Locate the cell with the specified text and output its [X, Y] center coordinate. 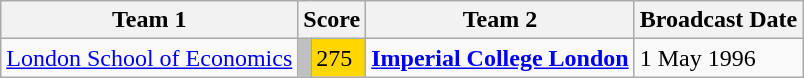
1 May 1996 [718, 58]
Team 2 [500, 20]
Imperial College London [500, 58]
275 [338, 58]
Broadcast Date [718, 20]
London School of Economics [150, 58]
Team 1 [150, 20]
Score [332, 20]
